Capture the cell that displays the provided text and extract its [x, y] central coordinate. 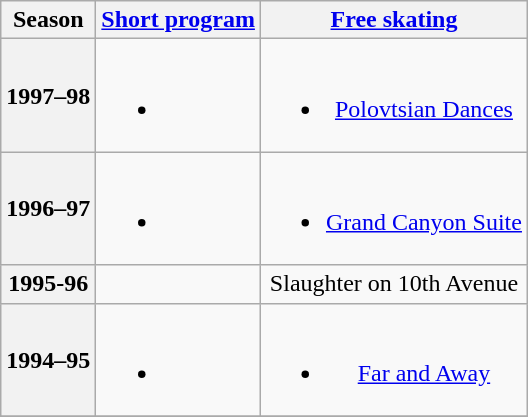
Far and Away [394, 360]
Short program [178, 20]
Season [48, 20]
Grand Canyon Suite [394, 208]
Slaughter on 10th Avenue [394, 284]
Polovtsian Dances [394, 96]
1997–98 [48, 96]
Free skating [394, 20]
1995-96 [48, 284]
1994–95 [48, 360]
1996–97 [48, 208]
